Extract the (X, Y) coordinate from the center of the cell holding the provided text.  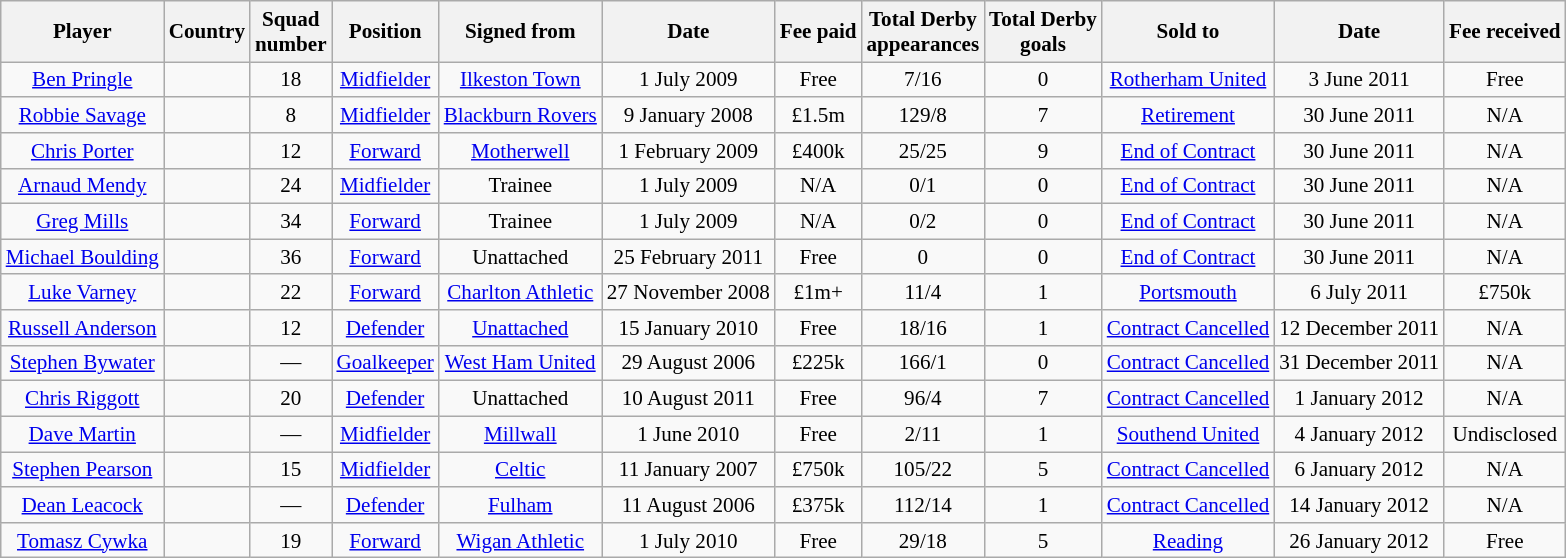
Chris Riggott (82, 398)
Retirement (1188, 114)
1 July 2010 (688, 540)
Motherwell (520, 150)
Chris Porter (82, 150)
1 February 2009 (688, 150)
Position (386, 32)
112/14 (924, 504)
96/4 (924, 398)
3 June 2011 (1359, 80)
Wigan Athletic (520, 540)
Fee received (1505, 32)
15 (291, 470)
Undisclosed (1505, 434)
£1.5m (818, 114)
9 (1043, 150)
129/8 (924, 114)
£400k (818, 150)
Player (82, 32)
19 (291, 540)
Southend United (1188, 434)
20 (291, 398)
24 (291, 186)
0/2 (924, 222)
Robbie Savage (82, 114)
9 January 2008 (688, 114)
Sold to (1188, 32)
6 January 2012 (1359, 470)
29/18 (924, 540)
8 (291, 114)
Total Derbyappearances (924, 32)
Charlton Athletic (520, 292)
Millwall (520, 434)
34 (291, 222)
West Ham United (520, 362)
Russell Anderson (82, 328)
Tomasz Cywka (82, 540)
£225k (818, 362)
Celtic (520, 470)
Country (207, 32)
29 August 2006 (688, 362)
15 January 2010 (688, 328)
Portsmouth (1188, 292)
18 (291, 80)
22 (291, 292)
Stephen Bywater (82, 362)
Stephen Pearson (82, 470)
Squadnumber (291, 32)
Ben Pringle (82, 80)
26 January 2012 (1359, 540)
1 January 2012 (1359, 398)
Arnaud Mendy (82, 186)
£1m+ (818, 292)
0/1 (924, 186)
25 February 2011 (688, 256)
Dave Martin (82, 434)
25/25 (924, 150)
10 August 2011 (688, 398)
Michael Boulding (82, 256)
12 December 2011 (1359, 328)
Luke Varney (82, 292)
6 July 2011 (1359, 292)
2/11 (924, 434)
Reading (1188, 540)
Blackburn Rovers (520, 114)
7/16 (924, 80)
Ilkeston Town (520, 80)
Signed from (520, 32)
Total Derby goals (1043, 32)
27 November 2008 (688, 292)
166/1 (924, 362)
Fulham (520, 504)
31 December 2011 (1359, 362)
Goalkeeper (386, 362)
36 (291, 256)
Dean Leacock (82, 504)
11 January 2007 (688, 470)
Greg Mills (82, 222)
4 January 2012 (1359, 434)
14 January 2012 (1359, 504)
18/16 (924, 328)
Fee paid (818, 32)
105/22 (924, 470)
£375k (818, 504)
11 August 2006 (688, 504)
1 June 2010 (688, 434)
Rotherham United (1188, 80)
11/4 (924, 292)
